Scan for the cell matching the given text and deliver its (X, Y) coordinate at center. 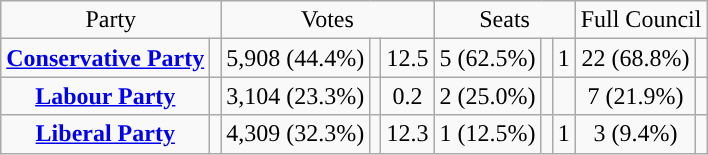
3,104 (23.3%) (296, 96)
7 (21.9%) (636, 96)
Votes (328, 20)
Seats (504, 20)
3 (9.4%) (636, 134)
Full Council (641, 20)
12.5 (408, 58)
1 (12.5%) (488, 134)
Party (111, 20)
22 (68.8%) (636, 58)
2 (25.0%) (488, 96)
5 (62.5%) (488, 58)
Liberal Party (106, 134)
4,309 (32.3%) (296, 134)
5,908 (44.4%) (296, 58)
12.3 (408, 134)
Labour Party (106, 96)
0.2 (408, 96)
Conservative Party (106, 58)
